Scan for the cell matching the given text and deliver its (X, Y) coordinate at center. 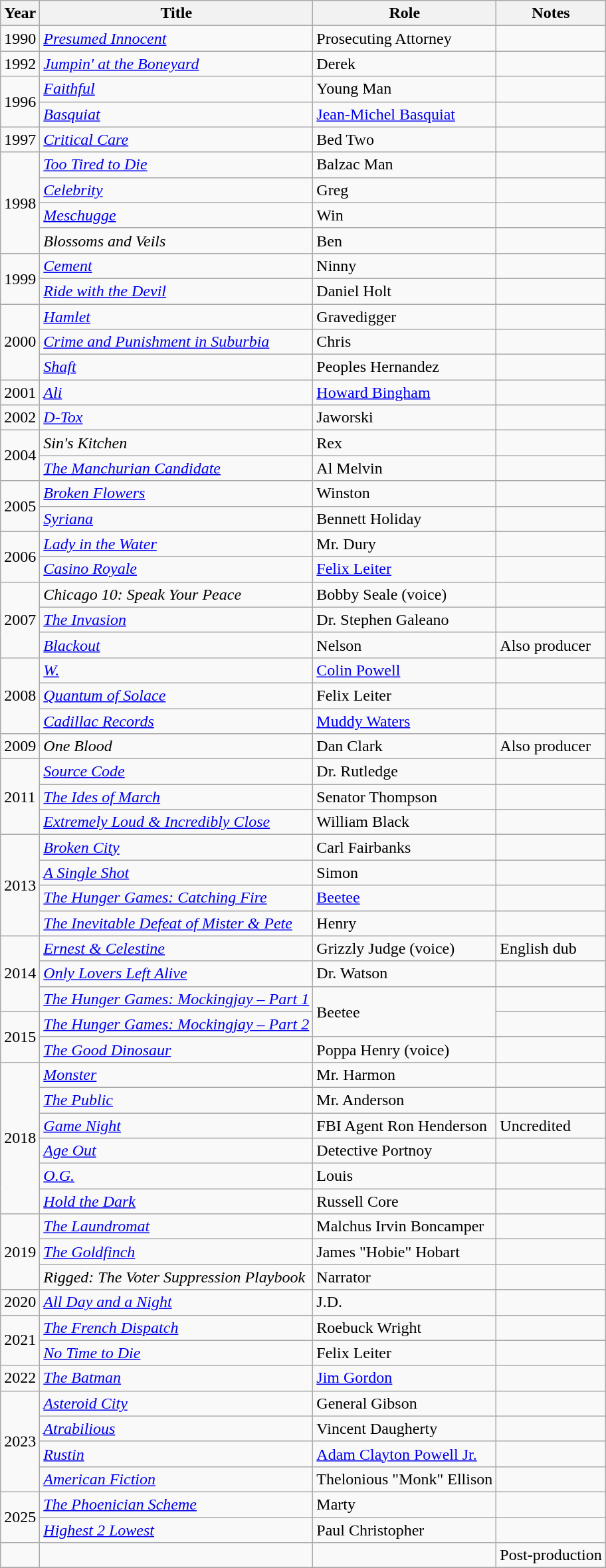
Title (177, 13)
Meschugge (177, 215)
Broken City (177, 847)
Crime and Punishment in Suburbia (177, 342)
Celebrity (177, 190)
Ernest & Celestine (177, 948)
The Laundromat (177, 1227)
Dan Clark (405, 746)
2004 (20, 456)
Game Night (177, 1126)
The Public (177, 1100)
2020 (20, 1302)
Mr. Anderson (405, 1100)
Henry (405, 923)
W. (177, 670)
Rigged: The Voter Suppression Playbook (177, 1277)
Shaft (177, 367)
The Hunger Games: Catching Fire (177, 898)
Cadillac Records (177, 721)
Age Out (177, 1151)
2009 (20, 746)
Senator Thompson (405, 797)
1992 (20, 64)
Chicago 10: Speak Your Peace (177, 594)
Ali (177, 392)
Prosecuting Attorney (405, 39)
Jaworski (405, 418)
The Hunger Games: Mockingjay – Part 2 (177, 1024)
Presumed Innocent (177, 39)
Quantum of Solace (177, 695)
The Invasion (177, 620)
2018 (20, 1138)
Blossoms and Veils (177, 240)
2014 (20, 974)
The Phoenician Scheme (177, 1504)
Faithful (177, 89)
Syriana (177, 519)
All Day and a Night (177, 1302)
Post-production (551, 1555)
1998 (20, 203)
Asteroid City (177, 1403)
Ninny (405, 266)
Muddy Waters (405, 721)
Colin Powell (405, 670)
Ben (405, 240)
Louis (405, 1176)
Narrator (405, 1277)
Rustin (177, 1454)
Win (405, 215)
Monster (177, 1075)
Highest 2 Lowest (177, 1529)
Detective Portnoy (405, 1151)
Simon (405, 873)
Only Lovers Left Alive (177, 974)
The French Dispatch (177, 1328)
2001 (20, 392)
2006 (20, 557)
Poppa Henry (voice) (405, 1049)
Jumpin' at the Boneyard (177, 64)
2023 (20, 1441)
2005 (20, 506)
Blackout (177, 645)
2011 (20, 797)
Bennett Holiday (405, 519)
Howard Bingham (405, 392)
The Hunger Games: Mockingjay – Part 1 (177, 999)
Adam Clayton Powell Jr. (405, 1454)
The Goldfinch (177, 1252)
Jean-Michel Basquiat (405, 114)
General Gibson (405, 1403)
One Blood (177, 746)
Carl Fairbanks (405, 847)
Vincent Daugherty (405, 1429)
Gravedigger (405, 317)
Basquiat (177, 114)
Dr. Watson (405, 974)
Balzac Man (405, 165)
2002 (20, 418)
2015 (20, 1037)
Uncredited (551, 1126)
Too Tired to Die (177, 165)
James "Hobie" Hobart (405, 1252)
Al Melvin (405, 468)
2000 (20, 342)
D-Tox (177, 418)
Bobby Seale (voice) (405, 594)
Broken Flowers (177, 493)
2022 (20, 1378)
Young Man (405, 89)
Casino Royale (177, 569)
Rex (405, 443)
Mr. Dury (405, 544)
Source Code (177, 772)
1990 (20, 39)
Dr. Rutledge (405, 772)
FBI Agent Ron Henderson (405, 1126)
Roebuck Wright (405, 1328)
J.D. (405, 1302)
Mr. Harmon (405, 1075)
A Single Shot (177, 873)
Hold the Dark (177, 1201)
No Time to Die (177, 1353)
Jim Gordon (405, 1378)
Nelson (405, 645)
Chris (405, 342)
1997 (20, 139)
The Manchurian Candidate (177, 468)
Thelonious "Monk" Ellison (405, 1479)
Year (20, 13)
Role (405, 13)
American Fiction (177, 1479)
The Batman (177, 1378)
The Inevitable Defeat of Mister & Pete (177, 923)
Sin's Kitchen (177, 443)
Dr. Stephen Galeano (405, 620)
Ride with the Devil (177, 291)
Russell Core (405, 1201)
William Black (405, 822)
2007 (20, 620)
2025 (20, 1517)
Derek (405, 64)
2019 (20, 1252)
Lady in the Water (177, 544)
Extremely Loud & Incredibly Close (177, 822)
Peoples Hernandez (405, 367)
1999 (20, 278)
The Good Dinosaur (177, 1049)
Paul Christopher (405, 1529)
English dub (551, 948)
Winston (405, 493)
Malchus Irvin Boncamper (405, 1227)
O.G. (177, 1176)
Notes (551, 13)
2008 (20, 695)
Cement (177, 266)
Hamlet (177, 317)
Grizzly Judge (voice) (405, 948)
2021 (20, 1340)
1996 (20, 102)
Bed Two (405, 139)
Daniel Holt (405, 291)
Atrabilious (177, 1429)
2013 (20, 885)
Marty (405, 1504)
Greg (405, 190)
Critical Care (177, 139)
The Ides of March (177, 797)
